Search for the cell housing the specified text and yield its [x, y] center coordinate. 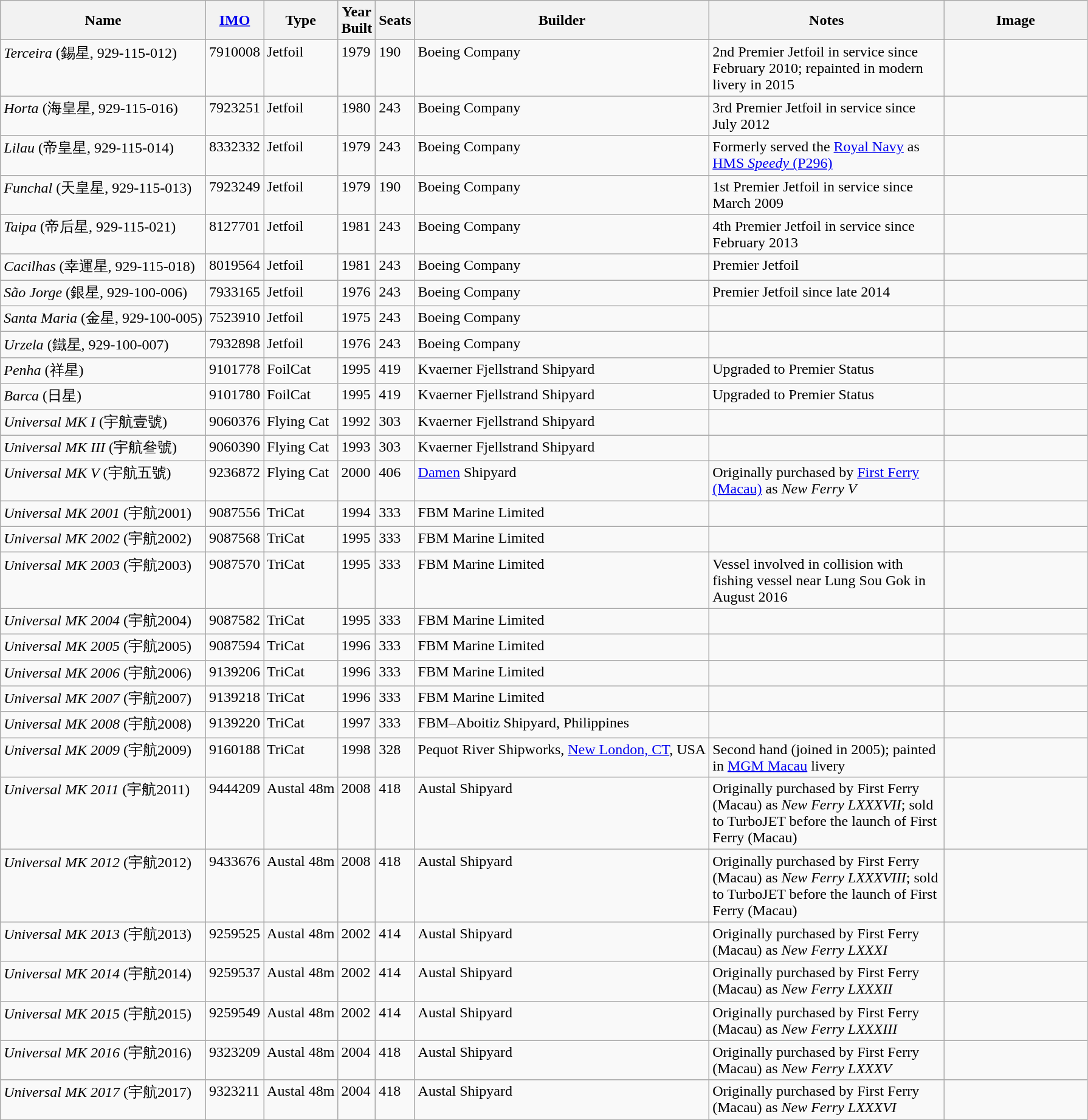
9259537 [235, 981]
7932898 [235, 345]
9087582 [235, 621]
Penha (祥星) [103, 371]
Universal MK 2003 (宇航2003) [103, 580]
Vessel involved in collision with fishing vessel near Lung Sou Gok in August 2016 [827, 580]
Originally purchased by First Ferry (Macau) as New Ferry LXXXI [827, 942]
9236872 [235, 481]
9087568 [235, 540]
Universal MK III (宇航叄號) [103, 448]
9087570 [235, 580]
IMO [235, 21]
1993 [357, 448]
Seats [395, 21]
Cacilhas (幸運星, 929-115-018) [103, 267]
Type [301, 21]
Universal MK I (宇航壹號) [103, 423]
9087594 [235, 647]
Universal MK 2009 (宇航2009) [103, 757]
Builder [562, 21]
Universal MK 2001 (宇航2001) [103, 514]
3rd Premier Jetfoil in service since July 2012 [827, 115]
7523910 [235, 318]
9060390 [235, 448]
9259549 [235, 1021]
9323211 [235, 1100]
9139206 [235, 673]
7910008 [235, 68]
Universal MK 2005 (宇航2005) [103, 647]
Barca (日星) [103, 396]
Notes [827, 21]
1980 [357, 115]
Universal MK V (宇航五號) [103, 481]
9139218 [235, 699]
7933165 [235, 293]
9139220 [235, 724]
São Jorge (銀星, 929-100-006) [103, 293]
406 [395, 481]
1992 [357, 423]
Year Built [357, 21]
8019564 [235, 267]
Terceira (錫星, 929-115-012) [103, 68]
Universal MK 2016 (宇航2016) [103, 1060]
9259525 [235, 942]
9433676 [235, 886]
Originally purchased by First Ferry (Macau) as New Ferry LXXXVII; sold to TurboJET before the launch of First Ferry (Macau) [827, 813]
9160188 [235, 757]
Horta (海皇星, 929-115-016) [103, 115]
Damen Shipyard [562, 481]
1975 [357, 318]
Name [103, 21]
Pequot River Shipworks, New London, CT, USA [562, 757]
Originally purchased by First Ferry (Macau) as New Ferry LXXXVI [827, 1100]
Originally purchased by First Ferry (Macau) as New Ferry LXXXVIII; sold to TurboJET before the launch of First Ferry (Macau) [827, 886]
Universal MK 2007 (宇航2007) [103, 699]
9060376 [235, 423]
Universal MK 2013 (宇航2013) [103, 942]
Santa Maria (金星, 929-100-005) [103, 318]
Originally purchased by First Ferry (Macau) as New Ferry V [827, 481]
Originally purchased by First Ferry (Macau) as New Ferry LXXXIII [827, 1021]
8332332 [235, 156]
9101778 [235, 371]
Urzela (鐵星, 929-100-007) [103, 345]
Universal MK 2015 (宇航2015) [103, 1021]
Universal MK 2014 (宇航2014) [103, 981]
1997 [357, 724]
Second hand (joined in 2005); painted in MGM Macau livery [827, 757]
7923251 [235, 115]
Premier Jetfoil since late 2014 [827, 293]
Premier Jetfoil [827, 267]
8127701 [235, 235]
7923249 [235, 194]
Image [1016, 21]
Universal MK 2008 (宇航2008) [103, 724]
Taipa (帝后星, 929-115-021) [103, 235]
1st Premier Jetfoil in service since March 2009 [827, 194]
Universal MK 2017 (宇航2017) [103, 1100]
Originally purchased by First Ferry (Macau) as New Ferry LXXXV [827, 1060]
4th Premier Jetfoil in service since February 2013 [827, 235]
9323209 [235, 1060]
9101780 [235, 396]
9087556 [235, 514]
9444209 [235, 813]
1994 [357, 514]
Universal MK 2011 (宇航2011) [103, 813]
Lilau (帝皇星, 929-115-014) [103, 156]
328 [395, 757]
Funchal (天皇星, 929-115-013) [103, 194]
Universal MK 2004 (宇航2004) [103, 621]
FBM–Aboitiz Shipyard, Philippines [562, 724]
2000 [357, 481]
Universal MK 2002 (宇航2002) [103, 540]
Universal MK 2006 (宇航2006) [103, 673]
2nd Premier Jetfoil in service since February 2010; repainted in modern livery in 2015 [827, 68]
Formerly served the Royal Navy as HMS Speedy (P296) [827, 156]
Originally purchased by First Ferry (Macau) as New Ferry LXXXII [827, 981]
1998 [357, 757]
Universal MK 2012 (宇航2012) [103, 886]
